Scan for the cell matching the given text and deliver its (x, y) coordinate at center. 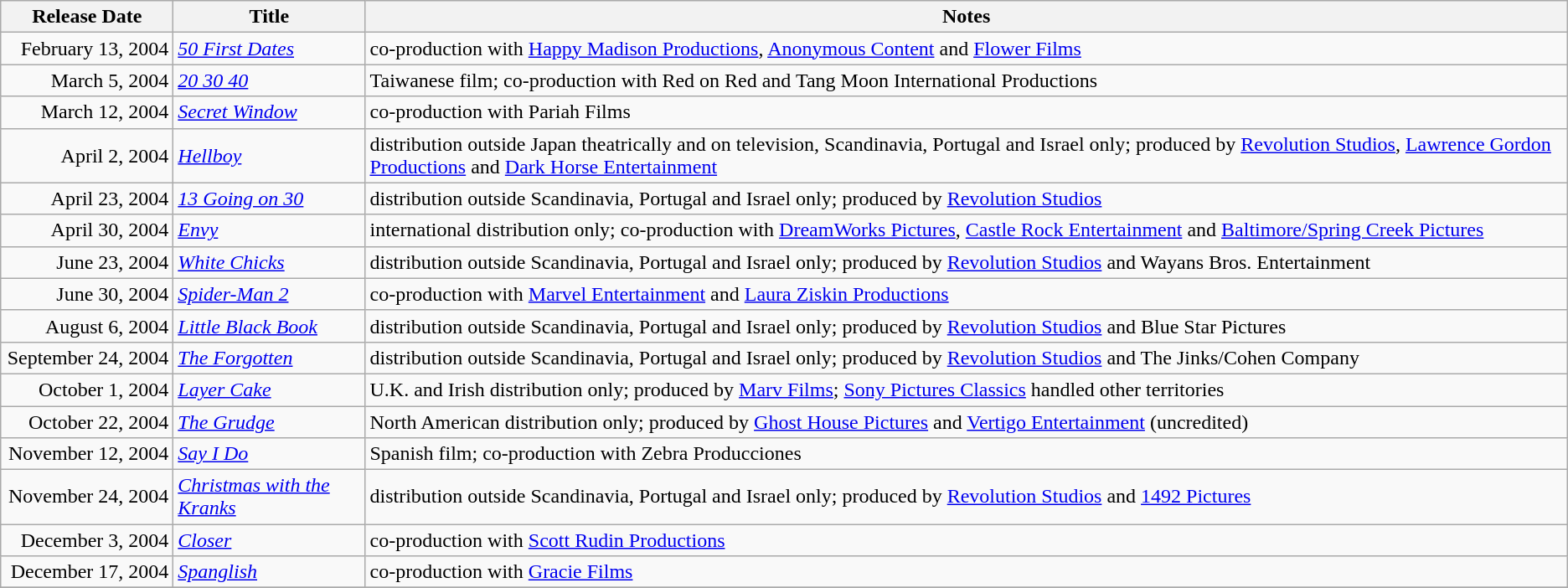
April 23, 2004 (87, 199)
White Chicks (270, 262)
distribution outside Scandinavia, Portugal and Israel only; produced by Revolution Studios and The Jinks/Cohen Company (967, 358)
20 30 40 (270, 80)
Little Black Book (270, 326)
June 23, 2004 (87, 262)
December 3, 2004 (87, 540)
February 13, 2004 (87, 49)
co-production with Happy Madison Productions, Anonymous Content and Flower Films (967, 49)
U.K. and Irish distribution only; produced by Marv Films; Sony Pictures Classics handled other territories (967, 389)
Christmas with the Kranks (270, 498)
distribution outside Scandinavia, Portugal and Israel only; produced by Revolution Studios (967, 199)
December 17, 2004 (87, 572)
Hellboy (270, 156)
distribution outside Scandinavia, Portugal and Israel only; produced by Revolution Studios and Blue Star Pictures (967, 326)
Envy (270, 230)
The Grudge (270, 421)
international distribution only; co-production with DreamWorks Pictures, Castle Rock Entertainment and Baltimore/Spring Creek Pictures (967, 230)
Say I Do (270, 454)
co-production with Gracie Films (967, 572)
June 30, 2004 (87, 294)
March 5, 2004 (87, 80)
North American distribution only; produced by Ghost House Pictures and Vertigo Entertainment (uncredited) (967, 421)
Spanish film; co-production with Zebra Producciones (967, 454)
October 22, 2004 (87, 421)
November 24, 2004 (87, 498)
April 2, 2004 (87, 156)
Taiwanese film; co-production with Red on Red and Tang Moon International Productions (967, 80)
Spider-Man 2 (270, 294)
October 1, 2004 (87, 389)
co-production with Scott Rudin Productions (967, 540)
Layer Cake (270, 389)
August 6, 2004 (87, 326)
50 First Dates (270, 49)
distribution outside Scandinavia, Portugal and Israel only; produced by Revolution Studios and Wayans Bros. Entertainment (967, 262)
March 12, 2004 (87, 112)
Release Date (87, 17)
The Forgotten (270, 358)
Title (270, 17)
13 Going on 30 (270, 199)
September 24, 2004 (87, 358)
April 30, 2004 (87, 230)
Closer (270, 540)
distribution outside Scandinavia, Portugal and Israel only; produced by Revolution Studios and 1492 Pictures (967, 498)
co-production with Pariah Films (967, 112)
Spanglish (270, 572)
November 12, 2004 (87, 454)
co-production with Marvel Entertainment and Laura Ziskin Productions (967, 294)
Secret Window (270, 112)
Notes (967, 17)
